Locate the cell with the specified text and output its (X, Y) center coordinate. 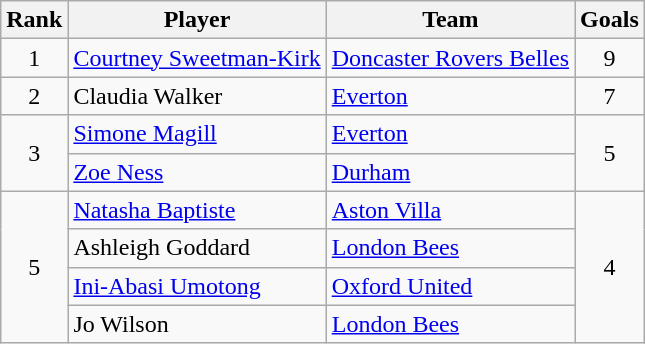
Ini-Abasi Umotong (197, 286)
Zoe Ness (197, 172)
Durham (450, 172)
Simone Magill (197, 134)
Goals (610, 20)
Rank (34, 20)
2 (34, 96)
4 (610, 267)
3 (34, 153)
Aston Villa (450, 210)
Claudia Walker (197, 96)
Jo Wilson (197, 324)
Doncaster Rovers Belles (450, 58)
7 (610, 96)
Oxford United (450, 286)
9 (610, 58)
Team (450, 20)
Ashleigh Goddard (197, 248)
Courtney Sweetman-Kirk (197, 58)
Natasha Baptiste (197, 210)
Player (197, 20)
1 (34, 58)
